Pinpoint the cell where the given text exists, returning its (x, y) midpoint coordinate. 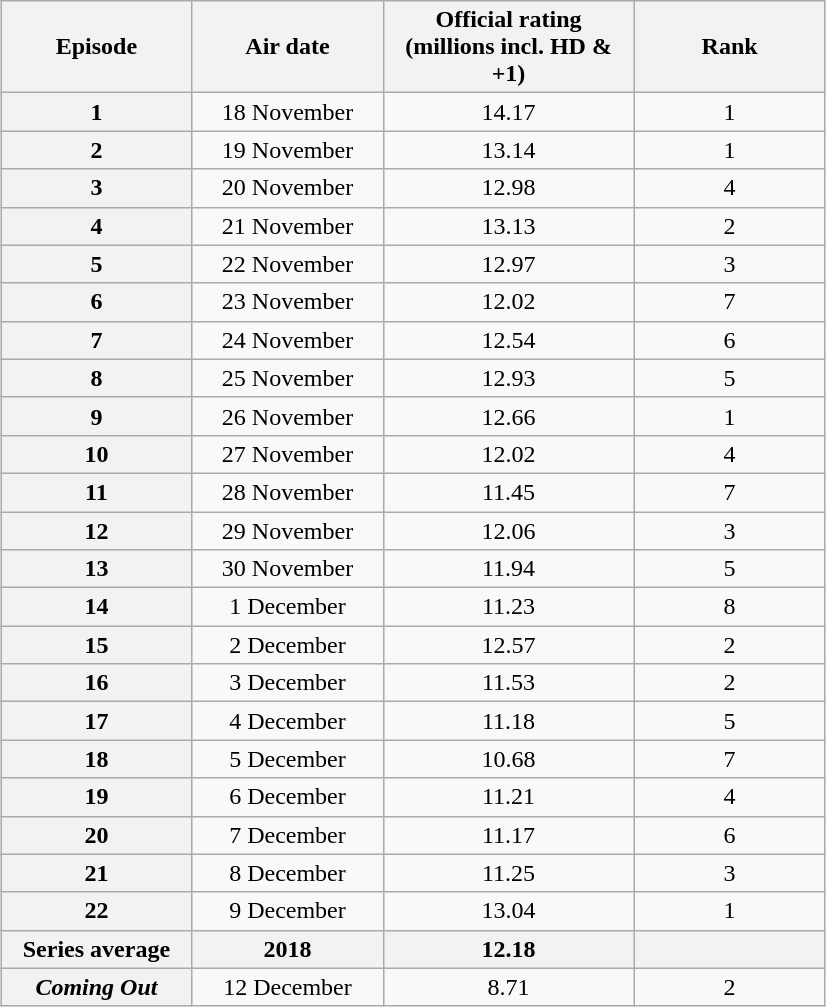
11.21 (508, 797)
17 (96, 721)
20 November (288, 188)
26 November (288, 416)
10 (96, 454)
15 (96, 645)
6 December (288, 797)
11 (96, 492)
1 December (288, 607)
14.17 (508, 112)
30 November (288, 569)
20 (96, 835)
13.13 (508, 226)
Official rating (millions incl. HD & +1) (508, 47)
9 (96, 416)
18 (96, 759)
13.04 (508, 911)
29 November (288, 531)
11.17 (508, 835)
11.25 (508, 873)
Series average (96, 949)
11.53 (508, 683)
12.97 (508, 264)
13.14 (508, 150)
23 November (288, 302)
16 (96, 683)
10.68 (508, 759)
19 November (288, 150)
7 December (288, 835)
12.06 (508, 531)
Coming Out (96, 987)
4 December (288, 721)
12.93 (508, 378)
2 December (288, 645)
11.18 (508, 721)
8 December (288, 873)
11.94 (508, 569)
3 December (288, 683)
Rank (730, 47)
12.18 (508, 949)
11.23 (508, 607)
12 December (288, 987)
5 December (288, 759)
19 (96, 797)
24 November (288, 340)
22 November (288, 264)
8.71 (508, 987)
18 November (288, 112)
27 November (288, 454)
9 December (288, 911)
12 (96, 531)
12.98 (508, 188)
13 (96, 569)
21 (96, 873)
2018 (288, 949)
28 November (288, 492)
12.54 (508, 340)
25 November (288, 378)
Air date (288, 47)
12.57 (508, 645)
11.45 (508, 492)
21 November (288, 226)
14 (96, 607)
22 (96, 911)
12.66 (508, 416)
Episode (96, 47)
